Return the (x, y) coordinate for the center point of the cell that contains the specified text.  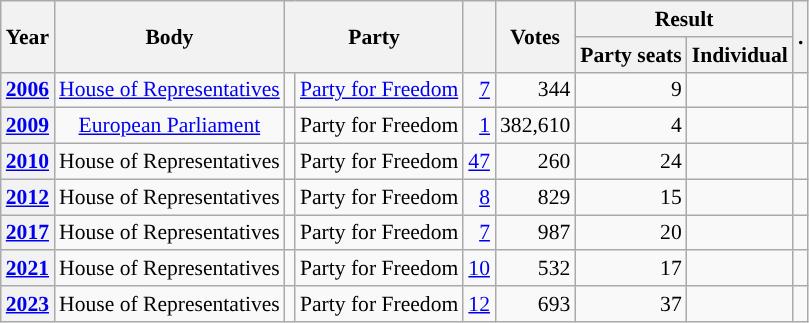
693 (535, 304)
532 (535, 269)
Votes (535, 36)
2006 (28, 90)
2023 (28, 304)
47 (479, 162)
2012 (28, 197)
Party seats (630, 55)
2010 (28, 162)
24 (630, 162)
2009 (28, 126)
829 (535, 197)
987 (535, 233)
382,610 (535, 126)
9 (630, 90)
1 (479, 126)
8 (479, 197)
260 (535, 162)
European Parliament (170, 126)
Body (170, 36)
10 (479, 269)
. (801, 36)
Year (28, 36)
2017 (28, 233)
37 (630, 304)
344 (535, 90)
Party (374, 36)
Result (684, 19)
17 (630, 269)
15 (630, 197)
Individual (740, 55)
12 (479, 304)
2021 (28, 269)
20 (630, 233)
4 (630, 126)
